Capture the cell that displays the provided text and extract its (X, Y) central coordinate. 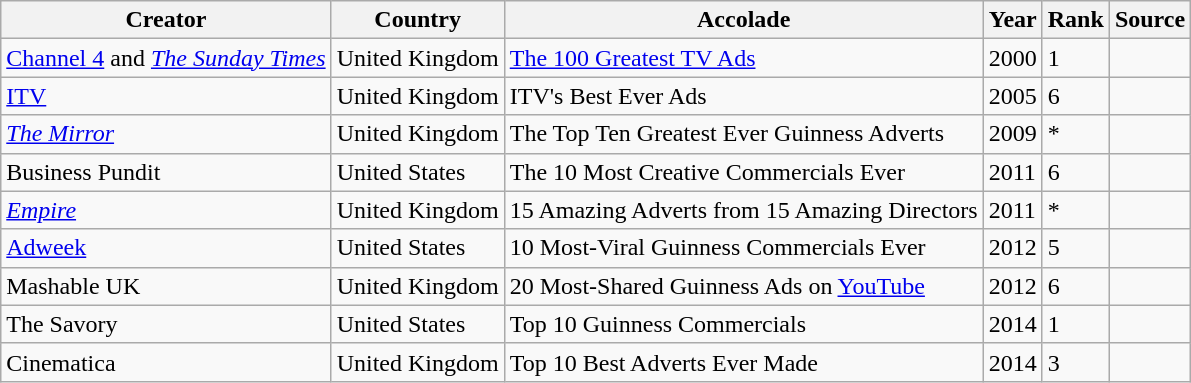
Rank (1076, 20)
2009 (1012, 134)
Adweek (166, 248)
The Mirror (166, 134)
ITV (166, 96)
Channel 4 and The Sunday Times (166, 58)
10 Most-Viral Guinness Commercials Ever (744, 248)
Mashable UK (166, 286)
5 (1076, 248)
20 Most-Shared Guinness Ads on YouTube (744, 286)
The 100 Greatest TV Ads (744, 58)
Top 10 Guinness Commercials (744, 324)
Business Pundit (166, 172)
15 Amazing Adverts from 15 Amazing Directors (744, 210)
Year (1012, 20)
Top 10 Best Adverts Ever Made (744, 362)
2005 (1012, 96)
Accolade (744, 20)
Country (418, 20)
The 10 Most Creative Commercials Ever (744, 172)
The Savory (166, 324)
ITV's Best Ever Ads (744, 96)
The Top Ten Greatest Ever Guinness Adverts (744, 134)
2000 (1012, 58)
Source (1150, 20)
Creator (166, 20)
Empire (166, 210)
3 (1076, 362)
Cinematica (166, 362)
